Detect which cell encompasses the target text, then output its (X, Y) center coordinate. 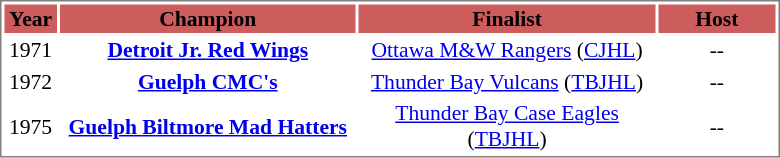
Year (30, 18)
Ottawa M&W Rangers (CJHL) (507, 50)
1972 (30, 82)
Guelph Biltmore Mad Hatters (208, 126)
Thunder Bay Case Eagles (TBJHL) (507, 126)
1971 (30, 50)
Host (716, 18)
Thunder Bay Vulcans (TBJHL) (507, 82)
Champion (208, 18)
Detroit Jr. Red Wings (208, 50)
Finalist (507, 18)
1975 (30, 126)
Guelph CMC's (208, 82)
